Capture the cell that displays the provided text and extract its (X, Y) central coordinate. 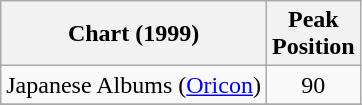
PeakPosition (313, 34)
Chart (1999) (134, 34)
90 (313, 85)
Japanese Albums (Oricon) (134, 85)
